Output the [X, Y] coordinate of the center of the cell containing the given text.  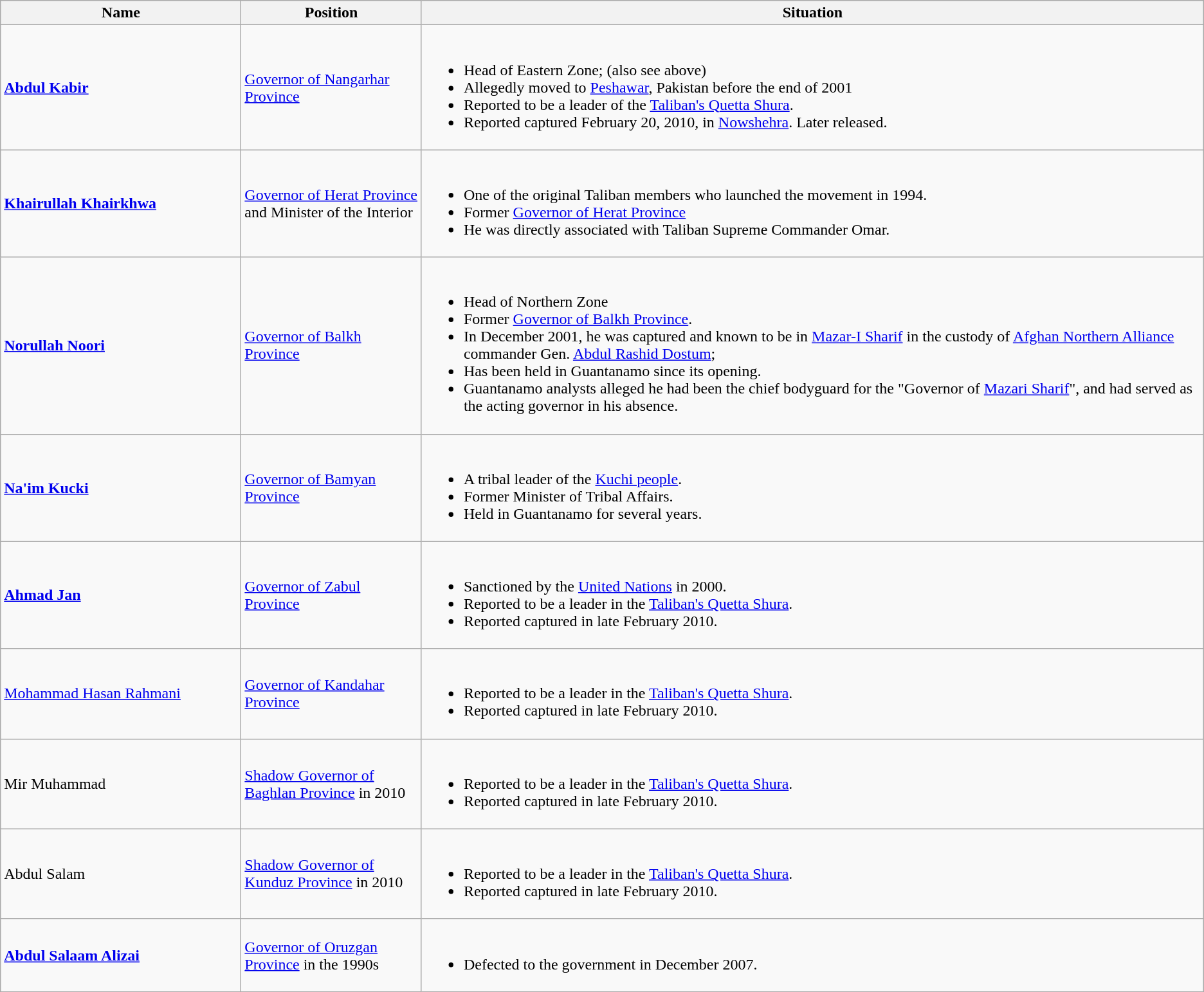
Governor of Oruzgan Province in the 1990s [332, 955]
Norullah Noori [121, 346]
Shadow Governor of Baghlan Province in 2010 [332, 784]
Governor of Zabul Province [332, 595]
Governor of Balkh Province [332, 346]
Abdul Kabir [121, 87]
Position [332, 13]
Ahmad Jan [121, 595]
Governor of Kandahar Province [332, 694]
A tribal leader of the Kuchi people.Former Minister of Tribal Affairs.Held in Guantanamo for several years. [812, 487]
Name [121, 13]
Shadow Governor of Kunduz Province in 2010 [332, 874]
Governor of Bamyan Province [332, 487]
Sanctioned by the United Nations in 2000.Reported to be a leader in the Taliban's Quetta Shura.Reported captured in late February 2010. [812, 595]
Abdul Salaam Alizai [121, 955]
Governor of Herat Province and Minister of the Interior [332, 203]
Na'im Kucki [121, 487]
Governor of Nangarhar Province [332, 87]
Situation [812, 13]
Khairullah Khairkhwa [121, 203]
Defected to the government in December 2007. [812, 955]
Mohammad Hasan Rahmani [121, 694]
Abdul Salam [121, 874]
Mir Muhammad [121, 784]
